Pinpoint the cell where the given text exists, returning its [x, y] midpoint coordinate. 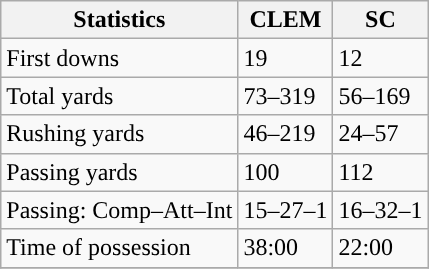
Total yards [120, 96]
100 [286, 172]
19 [286, 58]
Passing yards [120, 172]
15–27–1 [286, 210]
Rushing yards [120, 134]
46–219 [286, 134]
38:00 [286, 248]
CLEM [286, 20]
24–57 [380, 134]
Statistics [120, 20]
112 [380, 172]
Passing: Comp–Att–Int [120, 210]
SC [380, 20]
56–169 [380, 96]
22:00 [380, 248]
Time of possession [120, 248]
First downs [120, 58]
12 [380, 58]
73–319 [286, 96]
16–32–1 [380, 210]
